Provide the (x, y) coordinate of the cell's center where the given text is located.  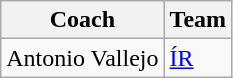
Coach (82, 20)
ÍR (198, 58)
Team (198, 20)
Antonio Vallejo (82, 58)
